Extract the [X, Y] coordinate from the center of the cell holding the provided text.  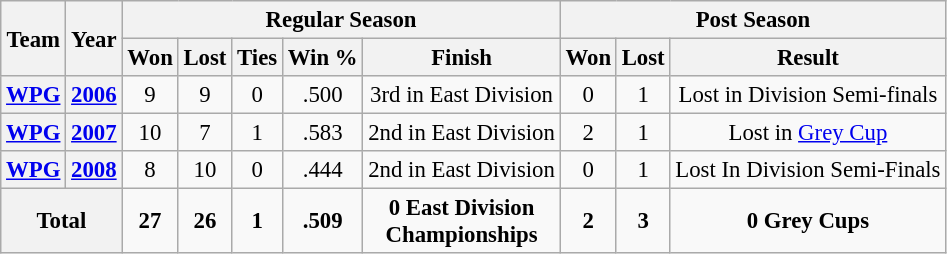
Lost in Division Semi-finals [808, 95]
Post Season [753, 20]
Lost in Grey Cup [808, 133]
7 [205, 133]
2006 [94, 95]
3rd in East Division [462, 95]
Regular Season [341, 20]
.509 [322, 222]
0 East DivisionChampionships [462, 222]
Total [62, 222]
3 [643, 222]
.583 [322, 133]
Win % [322, 58]
27 [150, 222]
8 [150, 170]
26 [205, 222]
2007 [94, 133]
Result [808, 58]
.444 [322, 170]
0 Grey Cups [808, 222]
2008 [94, 170]
Ties [258, 58]
Year [94, 38]
Team [34, 38]
Finish [462, 58]
Lost In Division Semi-Finals [808, 170]
.500 [322, 95]
